For the text-containing cell, return its midpoint in [X, Y] coordinate format. 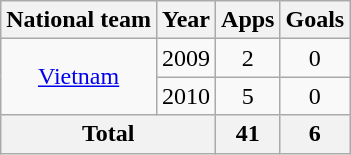
2 [248, 58]
National team [79, 20]
6 [315, 134]
2010 [186, 96]
2009 [186, 58]
Total [108, 134]
Goals [315, 20]
Year [186, 20]
41 [248, 134]
Apps [248, 20]
Vietnam [79, 77]
5 [248, 96]
